Extract the (x, y) coordinate from the center of the cell holding the provided text.  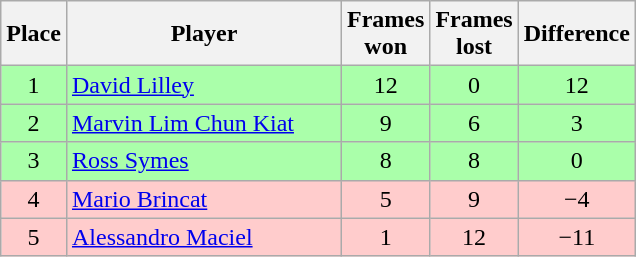
4 (34, 199)
6 (474, 123)
Place (34, 34)
−4 (576, 199)
Alessandro Maciel (204, 237)
Mario Brincat (204, 199)
David Lilley (204, 85)
2 (34, 123)
Marvin Lim Chun Kiat (204, 123)
Frames lost (474, 34)
Frames won (386, 34)
Ross Symes (204, 161)
Difference (576, 34)
−11 (576, 237)
Player (204, 34)
